From the cell containing the given text, extract its center point as [x, y] coordinate. 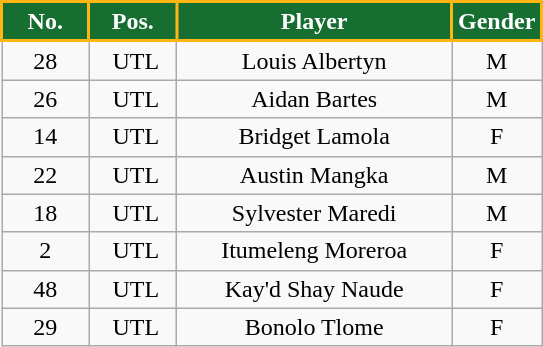
2 [46, 251]
18 [46, 213]
Gender [497, 22]
29 [46, 327]
Itumeleng Moreroa [314, 251]
28 [46, 60]
Austin Mangka [314, 175]
Bonolo Tlome [314, 327]
Kay'd Shay Naude [314, 289]
Sylvester Maredi [314, 213]
Bridget Lamola [314, 137]
22 [46, 175]
Player [314, 22]
Aidan Bartes [314, 99]
48 [46, 289]
Louis Albertyn [314, 60]
14 [46, 137]
No. [46, 22]
Pos. [133, 22]
26 [46, 99]
